Find where the given text appears and provide that cell's center as [X, Y] coordinate. 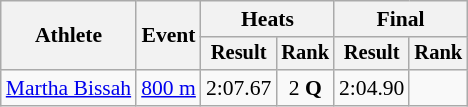
Heats [268, 19]
2 Q [305, 88]
Martha Bissah [68, 88]
Athlete [68, 36]
2:04.90 [372, 88]
800 m [168, 88]
Final [400, 19]
2:07.67 [238, 88]
Event [168, 36]
